Scan for the cell matching the given text and deliver its (X, Y) coordinate at center. 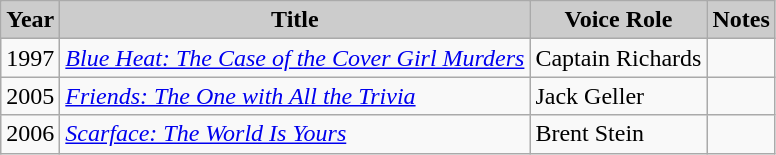
Scarface: The World Is Yours (295, 134)
2006 (30, 134)
Captain Richards (618, 58)
Friends: The One with All the Trivia (295, 96)
Brent Stein (618, 134)
1997 (30, 58)
Voice Role (618, 20)
Jack Geller (618, 96)
2005 (30, 96)
Title (295, 20)
Year (30, 20)
Notes (741, 20)
Blue Heat: The Case of the Cover Girl Murders (295, 58)
